Identify which cell holds the provided text, then report its (X, Y) central coordinate. 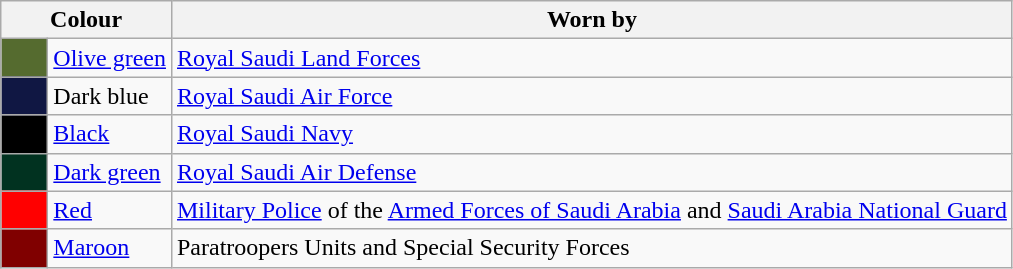
Paratroopers Units and Special Security Forces (592, 248)
Red (110, 210)
Worn by (592, 20)
Dark blue (110, 96)
Royal Saudi Land Forces (592, 58)
Olive green (110, 58)
Royal Saudi Air Force (592, 96)
Dark green (110, 172)
Royal Saudi Navy (592, 134)
Royal Saudi Air Defense (592, 172)
Military Police of the Armed Forces of Saudi Arabia and Saudi Arabia National Guard (592, 210)
Maroon (110, 248)
Black (110, 134)
Colour (86, 20)
